Find where the given text appears and provide that cell's center as [x, y] coordinate. 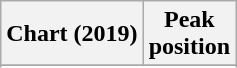
Peakposition [189, 34]
Chart (2019) [72, 34]
